From the cell containing the given text, extract its center point as [X, Y] coordinate. 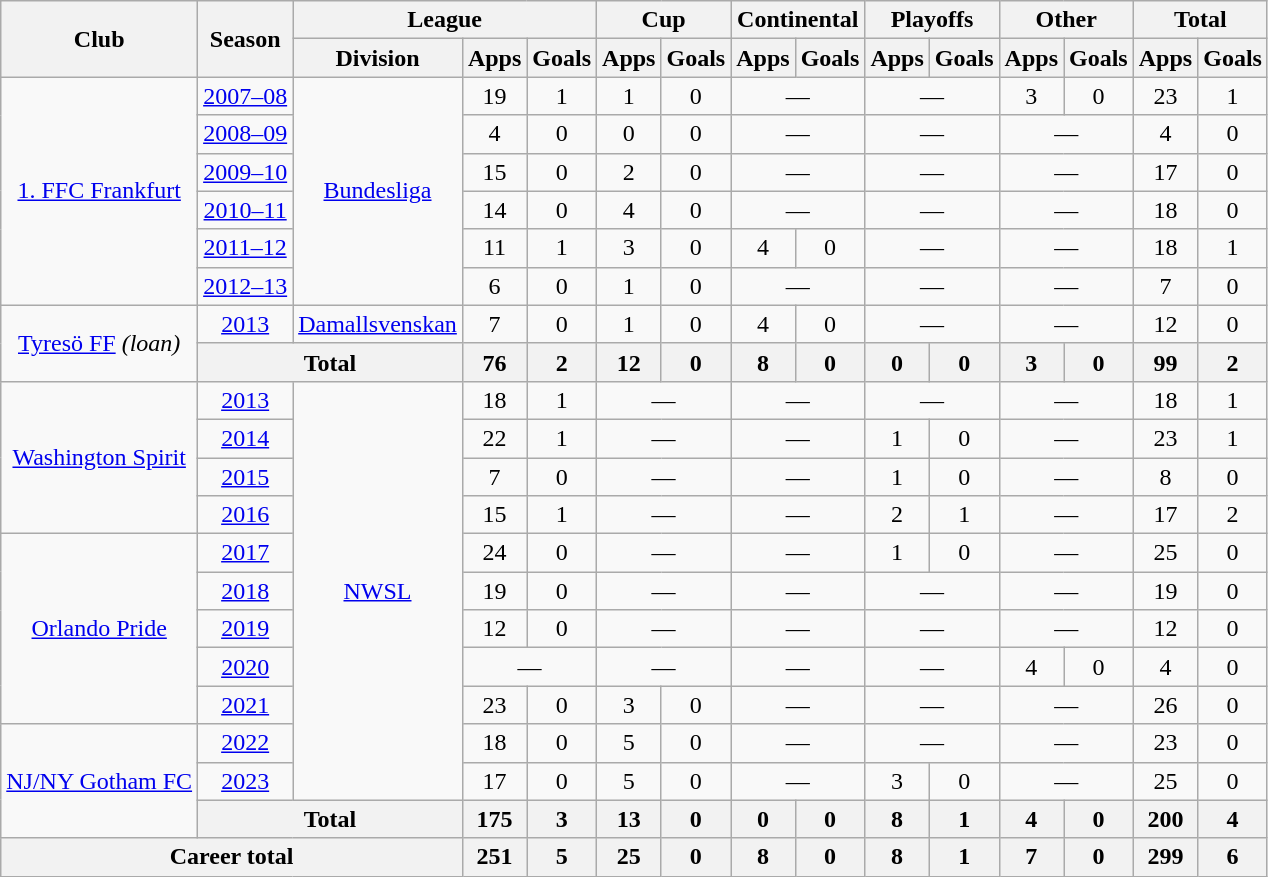
251 [494, 857]
2007–08 [246, 96]
299 [1165, 857]
Season [246, 39]
Playoffs [932, 20]
11 [494, 248]
NWSL [378, 590]
League [445, 20]
2022 [246, 743]
26 [1165, 705]
2009–10 [246, 172]
Bundesliga [378, 191]
2017 [246, 553]
Division [378, 58]
NJ/NY Gotham FC [100, 781]
Orlando Pride [100, 629]
2018 [246, 591]
2020 [246, 667]
Cup [664, 20]
2016 [246, 515]
2019 [246, 629]
Continental [798, 20]
13 [629, 819]
Club [100, 39]
24 [494, 553]
2014 [246, 438]
2015 [246, 477]
2023 [246, 781]
200 [1165, 819]
99 [1165, 362]
Washington Spirit [100, 457]
1. FFC Frankfurt [100, 191]
175 [494, 819]
2012–13 [246, 286]
2008–09 [246, 134]
76 [494, 362]
Tyresö FF (loan) [100, 343]
14 [494, 210]
2010–11 [246, 210]
2011–12 [246, 248]
2021 [246, 705]
Other [1066, 20]
22 [494, 438]
Damallsvenskan [378, 324]
Career total [232, 857]
